Find where the given text appears and provide that cell's center as [X, Y] coordinate. 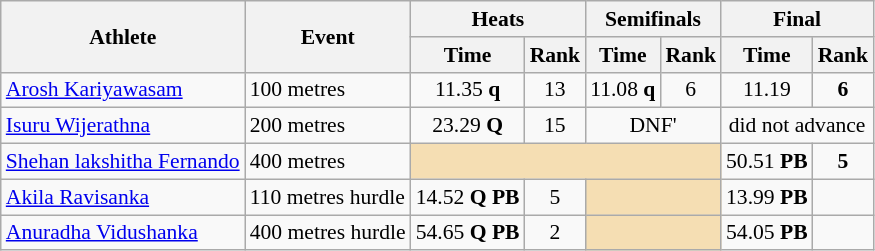
2 [556, 233]
13.99 PB [767, 197]
Semifinals [653, 19]
Akila Ravisanka [123, 197]
Isuru Wijerathna [123, 126]
13 [556, 90]
100 metres [328, 90]
50.51 PB [767, 162]
Event [328, 36]
11.19 [767, 90]
400 metres [328, 162]
Athlete [123, 36]
Shehan lakshitha Fernando [123, 162]
15 [556, 126]
Arosh Kariyawasam [123, 90]
11.08 q [622, 90]
54.05 PB [767, 233]
Anuradha Vidushanka [123, 233]
did not advance [797, 126]
400 metres hurdle [328, 233]
Final [797, 19]
11.35 q [468, 90]
54.65 Q PB [468, 233]
14.52 Q PB [468, 197]
200 metres [328, 126]
Heats [498, 19]
DNF' [653, 126]
23.29 Q [468, 126]
110 metres hurdle [328, 197]
